From the cell containing the given text, extract its center point as [x, y] coordinate. 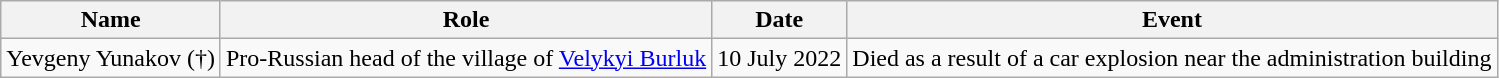
Event [1172, 20]
Died as a result of a car explosion near the administration building [1172, 58]
10 July 2022 [780, 58]
Date [780, 20]
Yevgeny Yunakov (†) [111, 58]
Name [111, 20]
Pro-Russian head of the village of Velykyi Burluk [466, 58]
Role [466, 20]
